Find where the given text appears and provide that cell's center as (X, Y) coordinate. 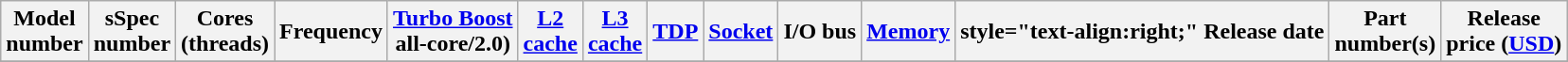
L3cache (615, 32)
L2cache (550, 32)
Turbo Boostall-core/2.0) (453, 32)
Socket (740, 32)
Modelnumber (45, 32)
Cores(threads) (225, 32)
Releaseprice (USD) (1504, 32)
Partnumber(s) (1385, 32)
Frequency (331, 32)
TDP (676, 32)
sSpecnumber (132, 32)
Memory (909, 32)
style="text-align:right;" Release date (1142, 32)
I/O bus (820, 32)
